From the cell containing the given text, extract its center point as [x, y] coordinate. 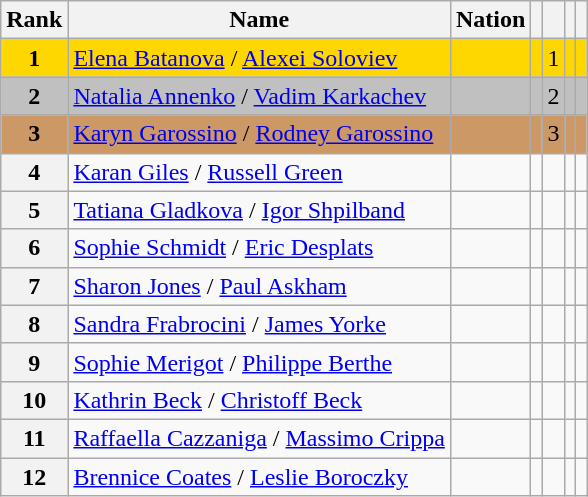
8 [34, 324]
Tatiana Gladkova / Igor Shpilband [260, 210]
Sandra Frabrocini / James Yorke [260, 324]
Name [260, 20]
Sharon Jones / Paul Askham [260, 286]
Sophie Schmidt / Eric Desplats [260, 248]
4 [34, 172]
11 [34, 438]
Nation [490, 20]
12 [34, 477]
6 [34, 248]
Rank [34, 20]
Elena Batanova / Alexei Soloviev [260, 58]
7 [34, 286]
Sophie Merigot / Philippe Berthe [260, 362]
Karan Giles / Russell Green [260, 172]
9 [34, 362]
5 [34, 210]
Kathrin Beck / Christoff Beck [260, 400]
Karyn Garossino / Rodney Garossino [260, 134]
Brennice Coates / Leslie Boroczky [260, 477]
10 [34, 400]
Natalia Annenko / Vadim Karkachev [260, 96]
Raffaella Cazzaniga / Massimo Crippa [260, 438]
